Identify which cell holds the provided text, then report its [x, y] central coordinate. 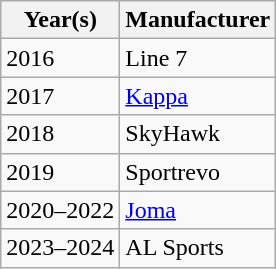
Sportrevo [198, 172]
SkyHawk [198, 134]
Kappa [198, 96]
Joma [198, 210]
2016 [60, 58]
2019 [60, 172]
2017 [60, 96]
2018 [60, 134]
2020–2022 [60, 210]
Line 7 [198, 58]
2023–2024 [60, 248]
Manufacturer [198, 20]
AL Sports [198, 248]
Year(s) [60, 20]
